Determine the [x, y] coordinate at the center of the cell enclosing the given text.  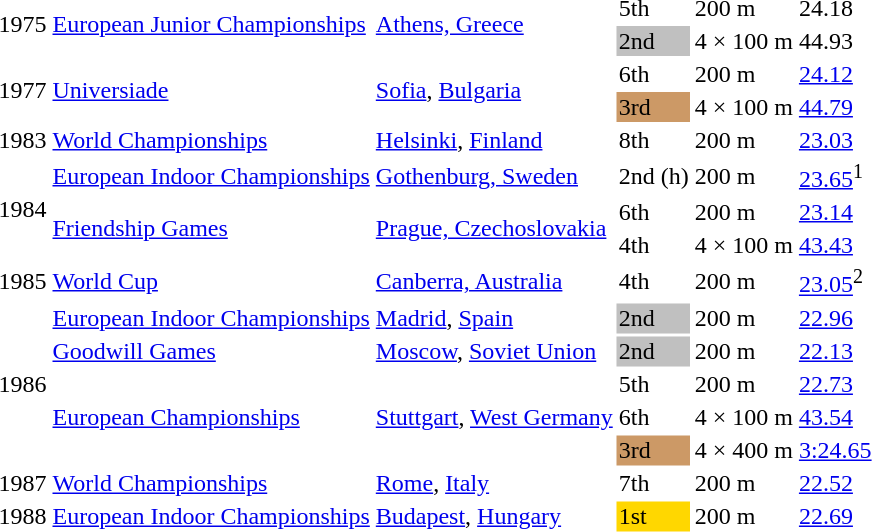
8th [654, 140]
Moscow, Soviet Union [494, 351]
Goodwill Games [211, 351]
Universiade [211, 90]
Prague, Czechoslovakia [494, 228]
2nd (h) [654, 176]
World Cup [211, 281]
1st [654, 516]
Budapest, Hungary [494, 516]
7th [654, 483]
Madrid, Spain [494, 318]
European Championships [211, 417]
4 × 400 m [744, 450]
Sofia, Bulgaria [494, 90]
Helsinki, Finland [494, 140]
5th [654, 384]
Rome, Italy [494, 483]
Canberra, Australia [494, 281]
Friendship Games [211, 228]
Stuttgart, West Germany [494, 417]
Gothenburg, Sweden [494, 176]
